Find where the given text appears and provide that cell's center as [X, Y] coordinate. 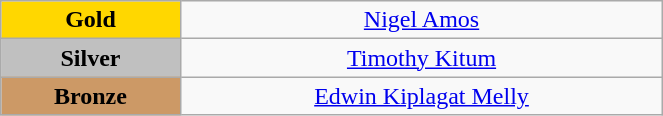
Bronze [90, 96]
Edwin Kiplagat Melly [422, 96]
Gold [90, 20]
Nigel Amos [422, 20]
Timothy Kitum [422, 58]
Silver [90, 58]
